Pinpoint the cell where the given text exists, returning its (X, Y) midpoint coordinate. 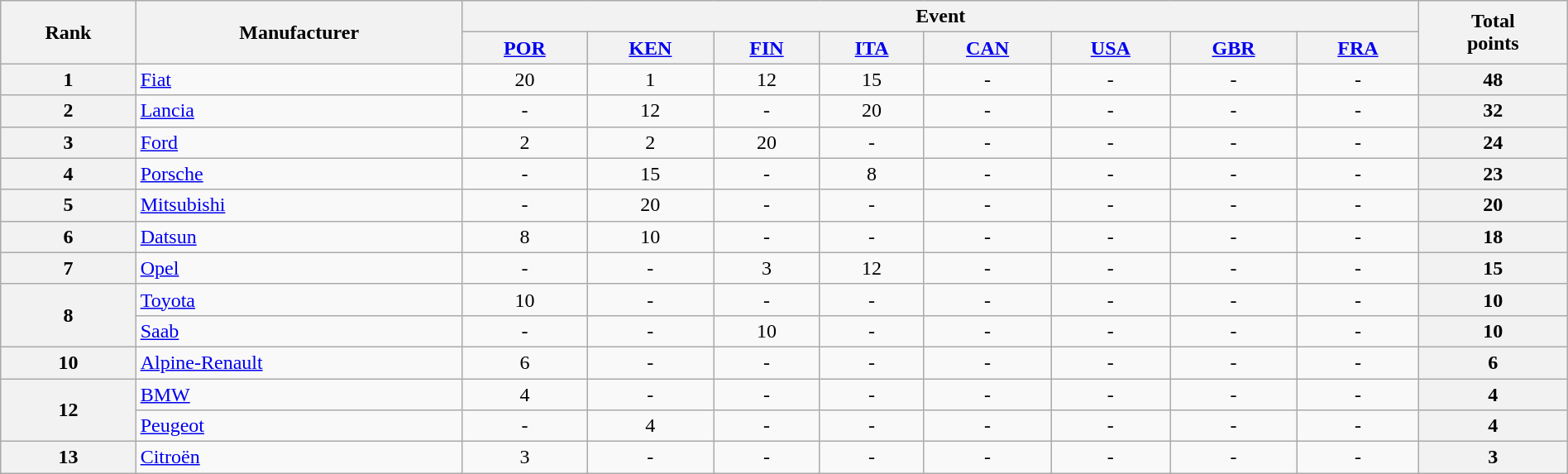
Opel (299, 268)
48 (1493, 79)
ITA (872, 48)
32 (1493, 111)
Peugeot (299, 426)
Rank (68, 32)
Saab (299, 331)
Manufacturer (299, 32)
Toyota (299, 299)
Ford (299, 142)
FIN (767, 48)
Fiat (299, 79)
Lancia (299, 111)
24 (1493, 142)
23 (1493, 174)
POR (524, 48)
18 (1493, 237)
Citroën (299, 457)
Alpine-Renault (299, 362)
GBR (1234, 48)
7 (68, 268)
KEN (651, 48)
BMW (299, 395)
CAN (987, 48)
Porsche (299, 174)
Totalpoints (1493, 32)
FRA (1358, 48)
5 (68, 205)
Event (940, 17)
Datsun (299, 237)
Mitsubishi (299, 205)
13 (68, 457)
USA (1111, 48)
